Pinpoint the cell where the given text exists, returning its [X, Y] midpoint coordinate. 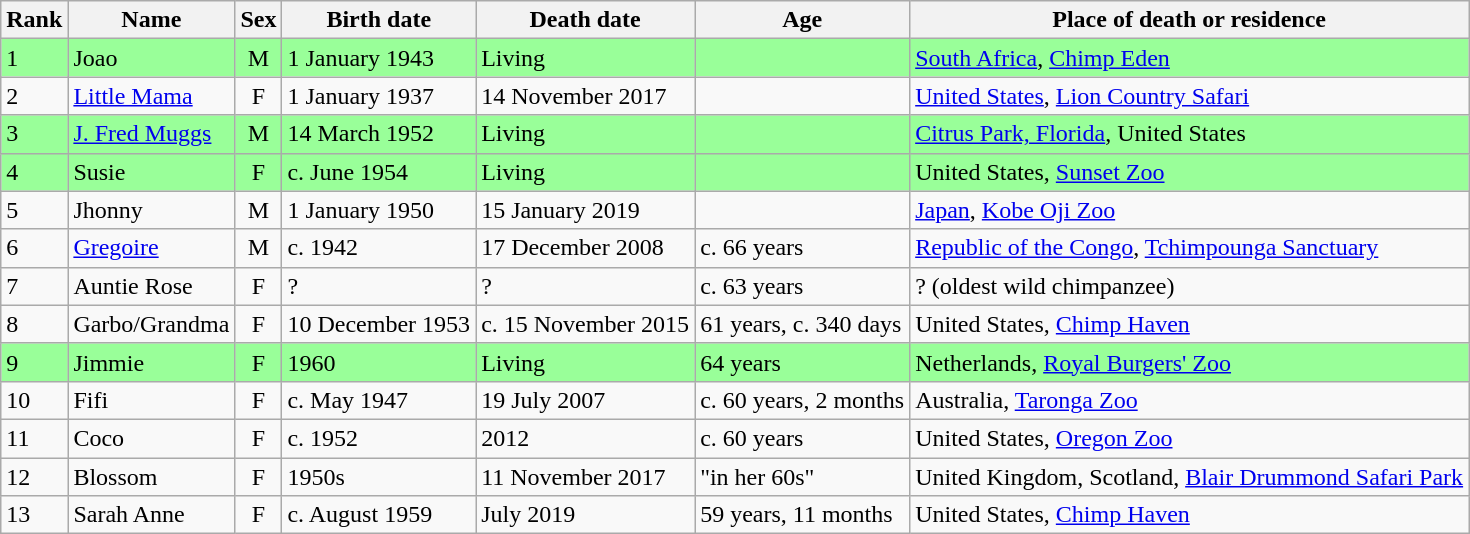
10 December 1953 [379, 324]
c. 66 years [802, 248]
Netherlands, Royal Burgers' Zoo [1190, 362]
2 [34, 96]
Jimmie [152, 362]
Blossom [152, 477]
Australia, Taronga Zoo [1190, 400]
6 [34, 248]
14 November 2017 [586, 96]
Citrus Park, Florida, United States [1190, 134]
1960 [379, 362]
c. 1952 [379, 438]
19 July 2007 [586, 400]
Sex [258, 20]
Sarah Anne [152, 515]
Birth date [379, 20]
14 March 1952 [379, 134]
11 November 2017 [586, 477]
7 [34, 286]
Age [802, 20]
Garbo/Grandma [152, 324]
1 [34, 58]
64 years [802, 362]
Japan, Kobe Oji Zoo [1190, 210]
c. 60 years [802, 438]
United States, Lion Country Safari [1190, 96]
Name [152, 20]
13 [34, 515]
4 [34, 172]
5 [34, 210]
1 January 1937 [379, 96]
Republic of the Congo, Tchimpounga Sanctuary [1190, 248]
United States, Oregon Zoo [1190, 438]
c. May 1947 [379, 400]
59 years, 11 months [802, 515]
8 [34, 324]
9 [34, 362]
July 2019 [586, 515]
c. 15 November 2015 [586, 324]
Place of death or residence [1190, 20]
2012 [586, 438]
10 [34, 400]
3 [34, 134]
Little Mama [152, 96]
1 January 1943 [379, 58]
Susie [152, 172]
Death date [586, 20]
United States, Sunset Zoo [1190, 172]
Coco [152, 438]
c. 1942 [379, 248]
J. Fred Muggs [152, 134]
"in her 60s" [802, 477]
South Africa, Chimp Eden [1190, 58]
c. 60 years, 2 months [802, 400]
Rank [34, 20]
61 years, c. 340 days [802, 324]
11 [34, 438]
17 December 2008 [586, 248]
Jhonny [152, 210]
Fifi [152, 400]
1 January 1950 [379, 210]
Gregoire [152, 248]
c. 63 years [802, 286]
Joao [152, 58]
Auntie Rose [152, 286]
15 January 2019 [586, 210]
United Kingdom, Scotland, Blair Drummond Safari Park [1190, 477]
? (oldest wild chimpanzee) [1190, 286]
c. August 1959 [379, 515]
12 [34, 477]
1950s [379, 477]
c. June 1954 [379, 172]
